Determine the [X, Y] coordinate at the center of the cell enclosing the given text.  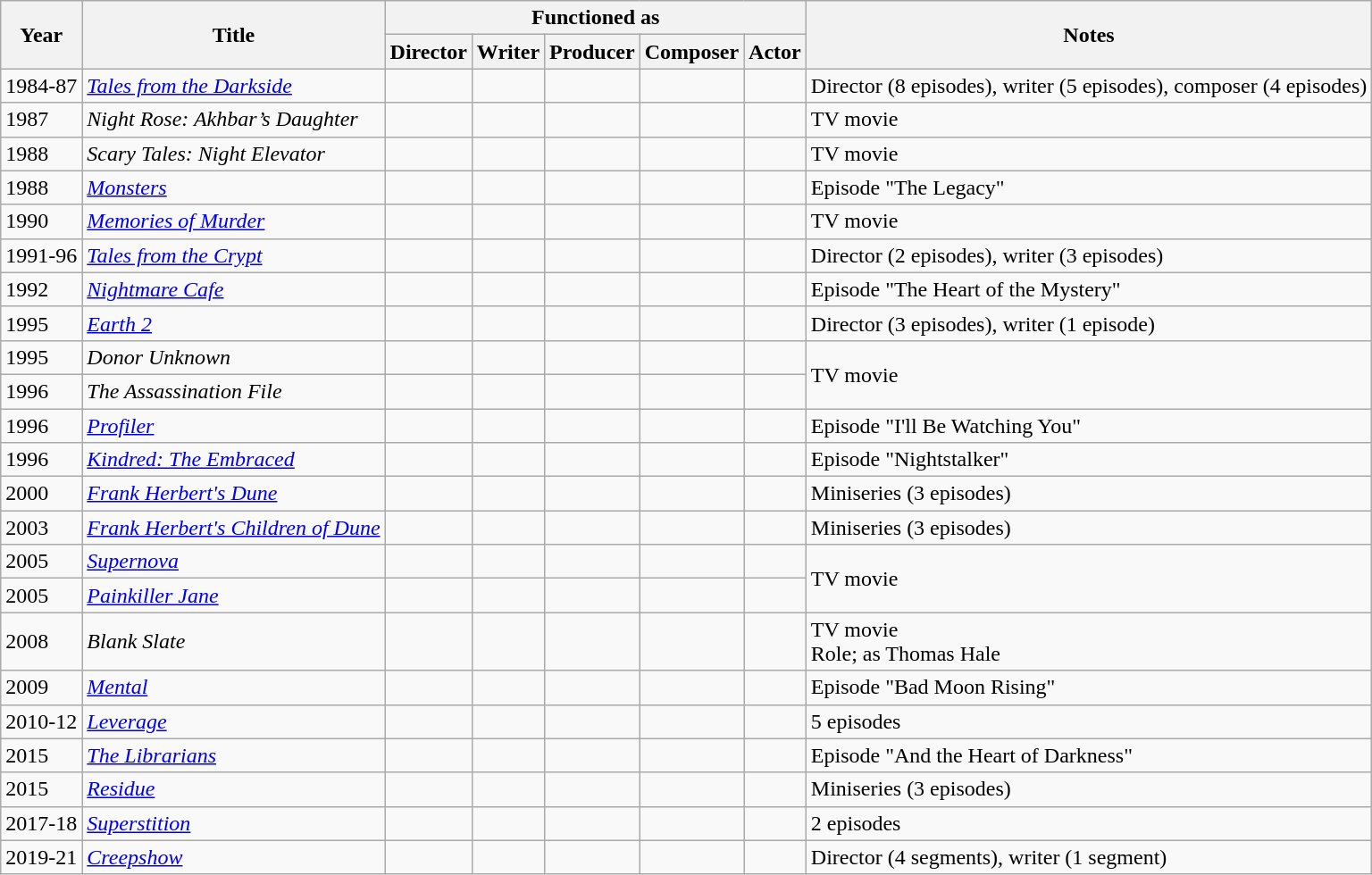
2010-12 [41, 721]
Year [41, 35]
Mental [234, 687]
Nightmare Cafe [234, 289]
Writer [507, 52]
Episode "Bad Moon Rising" [1089, 687]
Superstition [234, 823]
Director (2 episodes), writer (3 episodes) [1089, 255]
Painkiller Jane [234, 596]
Frank Herbert's Dune [234, 494]
Composer [691, 52]
Earth 2 [234, 323]
TV movieRole; as Thomas Hale [1089, 641]
2009 [41, 687]
Episode "The Legacy" [1089, 187]
Frank Herbert's Children of Dune [234, 528]
2000 [41, 494]
Episode "I'll Be Watching You" [1089, 426]
Scary Tales: Night Elevator [234, 154]
Memories of Murder [234, 221]
Title [234, 35]
1991-96 [41, 255]
1987 [41, 120]
Kindred: The Embraced [234, 460]
Episode "And the Heart of Darkness" [1089, 755]
2017-18 [41, 823]
2008 [41, 641]
1992 [41, 289]
Residue [234, 789]
Episode "The Heart of the Mystery" [1089, 289]
Director (8 episodes), writer (5 episodes), composer (4 episodes) [1089, 86]
Tales from the Darkside [234, 86]
Creepshow [234, 857]
Director (4 segments), writer (1 segment) [1089, 857]
Monsters [234, 187]
2 episodes [1089, 823]
Supernova [234, 562]
Producer [593, 52]
Blank Slate [234, 641]
1990 [41, 221]
5 episodes [1089, 721]
Tales from the Crypt [234, 255]
2019-21 [41, 857]
Functioned as [595, 18]
Episode "Nightstalker" [1089, 460]
Profiler [234, 426]
Donor Unknown [234, 357]
Director [429, 52]
The Assassination File [234, 391]
Leverage [234, 721]
Notes [1089, 35]
1984-87 [41, 86]
The Librarians [234, 755]
Director (3 episodes), writer (1 episode) [1089, 323]
Actor [775, 52]
Night Rose: Akhbar’s Daughter [234, 120]
2003 [41, 528]
